For the text-containing cell, return its midpoint in (X, Y) coordinate format. 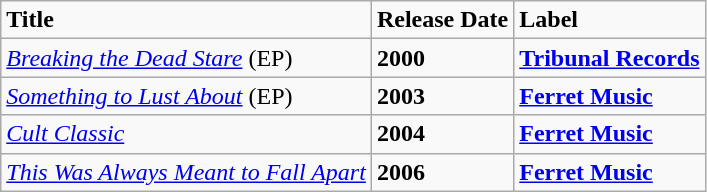
Breaking the Dead Stare (EP) (186, 58)
Something to Lust About (EP) (186, 96)
Cult Classic (186, 134)
Tribunal Records (610, 58)
Title (186, 20)
This Was Always Meant to Fall Apart (186, 172)
Label (610, 20)
2000 (442, 58)
2004 (442, 134)
2003 (442, 96)
Release Date (442, 20)
2006 (442, 172)
